Provide the [x, y] coordinate of the cell's center where the given text is located.  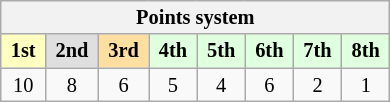
3rd [123, 51]
1st [24, 51]
7th [317, 51]
5 [173, 85]
2nd [72, 51]
6th [269, 51]
4th [173, 51]
4 [221, 85]
5th [221, 51]
8 [72, 85]
Points system [196, 17]
10 [24, 85]
8th [366, 51]
1 [366, 85]
2 [317, 85]
